Pinpoint the cell where the given text exists, returning its [x, y] midpoint coordinate. 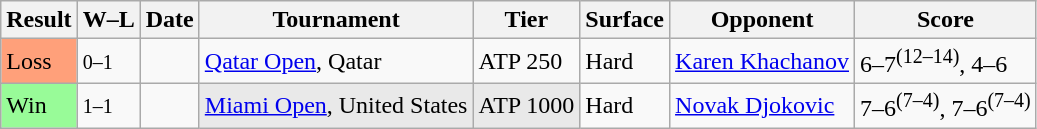
6–7(12–14), 4–6 [946, 62]
ATP 1000 [526, 106]
1–1 [108, 106]
Miami Open, United States [336, 106]
Opponent [762, 20]
Result [39, 20]
Karen Khachanov [762, 62]
0–1 [108, 62]
Tier [526, 20]
Surface [625, 20]
7–6(7–4), 7–6(7–4) [946, 106]
W–L [108, 20]
ATP 250 [526, 62]
Loss [39, 62]
Qatar Open, Qatar [336, 62]
Score [946, 20]
Win [39, 106]
Novak Djokovic [762, 106]
Tournament [336, 20]
Date [170, 20]
